From the cell containing the given text, extract its center point as (x, y) coordinate. 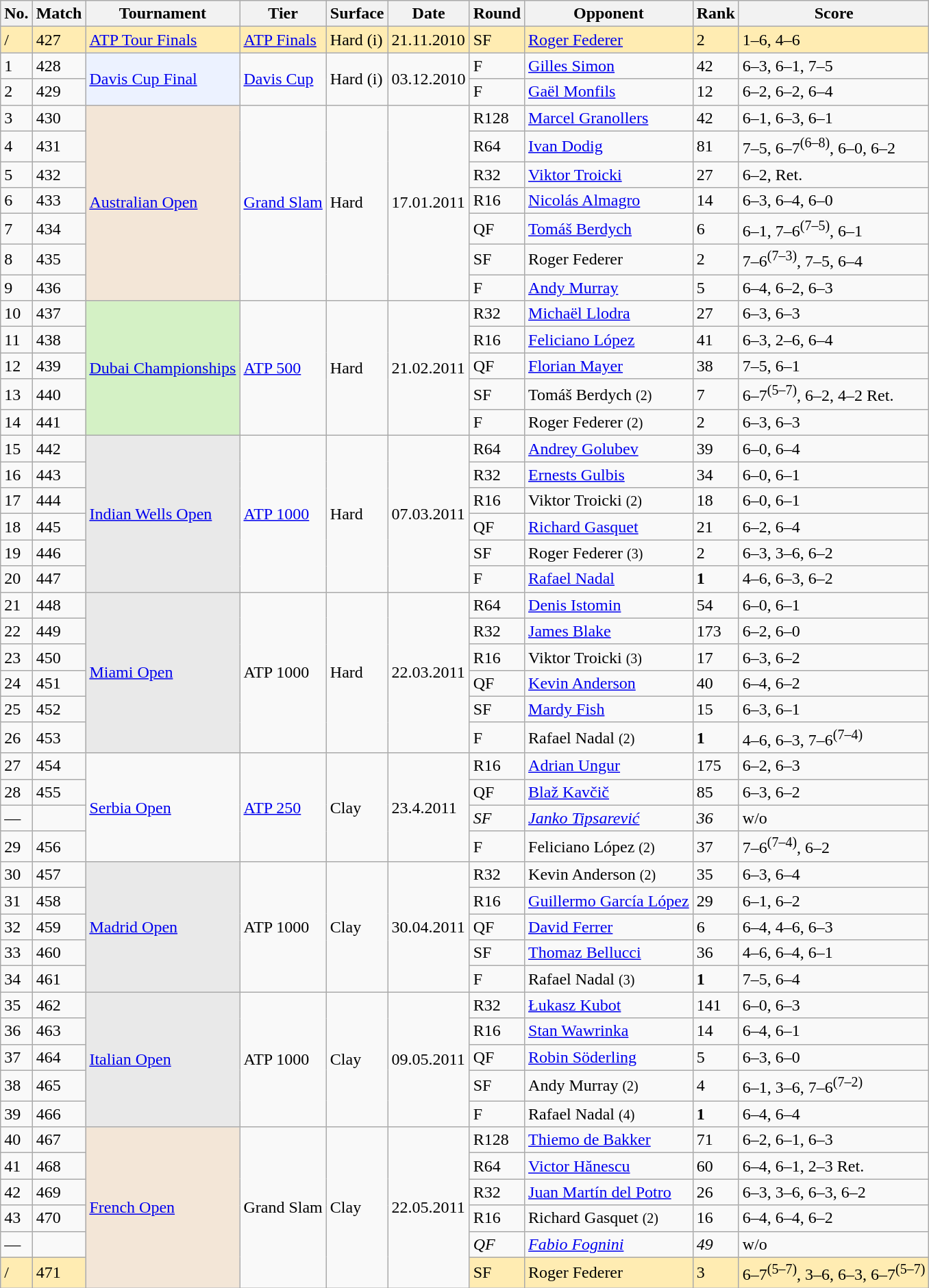
4–6, 6–4, 6–1 (834, 953)
439 (59, 366)
43 (16, 1218)
469 (59, 1192)
Ernests Gulbis (609, 475)
6–1, 6–2 (834, 901)
Round (497, 14)
21.11.2010 (429, 40)
Blaž Kavčič (609, 792)
Andrey Golubev (609, 449)
6–2, Ret. (834, 175)
6–1, 7–6(7–5), 6–1 (834, 229)
6–2, 6–4 (834, 527)
7–5, 6–4 (834, 979)
6–1, 3–6, 7–6(7–2) (834, 1085)
431 (59, 147)
30 (16, 875)
427 (59, 40)
445 (59, 527)
11 (16, 340)
7–6(7–3), 7–5, 6–4 (834, 259)
David Ferrer (609, 927)
451 (59, 683)
8 (16, 259)
447 (59, 579)
462 (59, 1005)
Richard Gasquet (609, 527)
49 (715, 1244)
Viktor Troicki (2) (609, 501)
ATP Finals (283, 40)
1–6, 4–6 (834, 40)
Nicolás Almagro (609, 201)
432 (59, 175)
463 (59, 1031)
6–4, 4–6, 6–3 (834, 927)
Kevin Anderson (2) (609, 875)
433 (59, 201)
Match (59, 14)
6–4, 6–2 (834, 683)
471 (59, 1273)
Marcel Granollers (609, 118)
6–3, 6–4, 6–0 (834, 201)
No. (16, 14)
4–6, 6–3, 6–2 (834, 579)
30.04.2011 (429, 927)
467 (59, 1140)
6–1, 6–3, 6–1 (834, 118)
19 (16, 553)
443 (59, 475)
470 (59, 1218)
449 (59, 631)
Florian Mayer (609, 366)
ATP 250 (283, 807)
James Blake (609, 631)
452 (59, 709)
Rafael Nadal (609, 579)
175 (715, 766)
Feliciano López (2) (609, 847)
85 (715, 792)
33 (16, 953)
71 (715, 1140)
Dubai Championships (163, 369)
Gilles Simon (609, 66)
28 (16, 792)
442 (59, 449)
437 (59, 314)
464 (59, 1057)
24 (16, 683)
6–4, 6–4, 6–2 (834, 1218)
Michaël Llodra (609, 314)
31 (16, 901)
Italian Open (163, 1059)
454 (59, 766)
Gaël Monfils (609, 92)
Victor Hănescu (609, 1166)
6–3, 6–1 (834, 709)
Serbia Open (163, 807)
French Open (163, 1207)
6–4, 6–1 (834, 1031)
Davis Cup Final (163, 79)
22.05.2011 (429, 1207)
6–3, 6–4 (834, 875)
Robin Söderling (609, 1057)
Andy Murray (2) (609, 1085)
54 (715, 605)
458 (59, 901)
Tomáš Berdych (609, 229)
Rank (715, 14)
Juan Martín del Potro (609, 1192)
457 (59, 875)
448 (59, 605)
6–3, 6–1, 7–5 (834, 66)
6–2, 6–3 (834, 766)
Roger Federer (3) (609, 553)
141 (715, 1005)
430 (59, 118)
22 (16, 631)
6–3, 3–6, 6–3, 6–2 (834, 1192)
450 (59, 657)
20 (16, 579)
13 (16, 395)
6–0, 6–3 (834, 1005)
Indian Wells Open (163, 514)
438 (59, 340)
10 (16, 314)
455 (59, 792)
22.03.2011 (429, 673)
460 (59, 953)
Date (429, 14)
Mardy Fish (609, 709)
17.01.2011 (429, 203)
Miami Open (163, 673)
Kevin Anderson (609, 683)
Madrid Open (163, 927)
Davis Cup (283, 79)
Surface (357, 14)
461 (59, 979)
Opponent (609, 14)
Thiemo de Bakker (609, 1140)
468 (59, 1166)
7–5, 6–7(6–8), 6–0, 6–2 (834, 147)
23 (16, 657)
435 (59, 259)
60 (715, 1166)
21.02.2011 (429, 369)
466 (59, 1114)
Roger Federer (2) (609, 423)
6–4, 6–2, 6–3 (834, 288)
Australian Open (163, 203)
Janko Tipsarević (609, 818)
434 (59, 229)
7–6(7–4), 6–2 (834, 847)
465 (59, 1085)
6–3, 2–6, 6–4 (834, 340)
456 (59, 847)
Rafael Nadal (4) (609, 1114)
Feliciano López (609, 340)
Score (834, 14)
440 (59, 395)
9 (16, 288)
Viktor Troicki (609, 175)
446 (59, 553)
03.12.2010 (429, 79)
Andy Murray (609, 288)
6–2, 6–1, 6–3 (834, 1140)
459 (59, 927)
Tomáš Berdych (2) (609, 395)
Viktor Troicki (3) (609, 657)
444 (59, 501)
6–0, 6–4 (834, 449)
4–6, 6–3, 7–6(7–4) (834, 737)
428 (59, 66)
Ivan Dodig (609, 147)
429 (59, 92)
6–2, 6–0 (834, 631)
Rafael Nadal (3) (609, 979)
436 (59, 288)
Richard Gasquet (2) (609, 1218)
453 (59, 737)
ATP 500 (283, 369)
07.03.2011 (429, 514)
Thomaz Bellucci (609, 953)
32 (16, 927)
6–4, 6–1, 2–3 Ret. (834, 1166)
Tier (283, 14)
ATP Tour Finals (163, 40)
6–3, 3–6, 6–2 (834, 553)
441 (59, 423)
6–2, 6–2, 6–4 (834, 92)
Stan Wawrinka (609, 1031)
6–3, 6–0 (834, 1057)
Fabio Fognini (609, 1244)
6–7(5–7), 6–2, 4–2 Ret. (834, 395)
25 (16, 709)
Adrian Ungur (609, 766)
Łukasz Kubot (609, 1005)
173 (715, 631)
7–5, 6–1 (834, 366)
6–4, 6–4 (834, 1114)
Denis Istomin (609, 605)
6–7(5–7), 3–6, 6–3, 6–7(5–7) (834, 1273)
23.4.2011 (429, 807)
Tournament (163, 14)
Guillermo García López (609, 901)
09.05.2011 (429, 1059)
81 (715, 147)
Rafael Nadal (2) (609, 737)
